Determine the (x, y) coordinate at the center of the cell enclosing the given text.  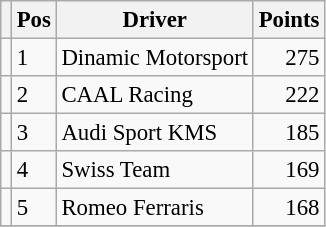
222 (288, 95)
CAAL Racing (154, 95)
Pos (34, 20)
2 (34, 95)
1 (34, 58)
169 (288, 170)
Romeo Ferraris (154, 208)
5 (34, 208)
Audi Sport KMS (154, 133)
Driver (154, 20)
275 (288, 58)
Dinamic Motorsport (154, 58)
Swiss Team (154, 170)
4 (34, 170)
Points (288, 20)
168 (288, 208)
185 (288, 133)
3 (34, 133)
